Output the [x, y] coordinate of the center of the cell containing the given text.  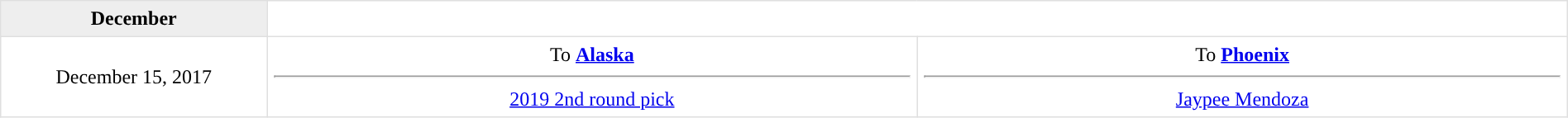
To Alaska2019 2nd round pick [592, 77]
To PhoenixJaypee Mendoza [1242, 77]
December 15, 2017 [134, 77]
December [134, 19]
